Return the (X, Y) coordinate for the center point of the cell that contains the specified text.  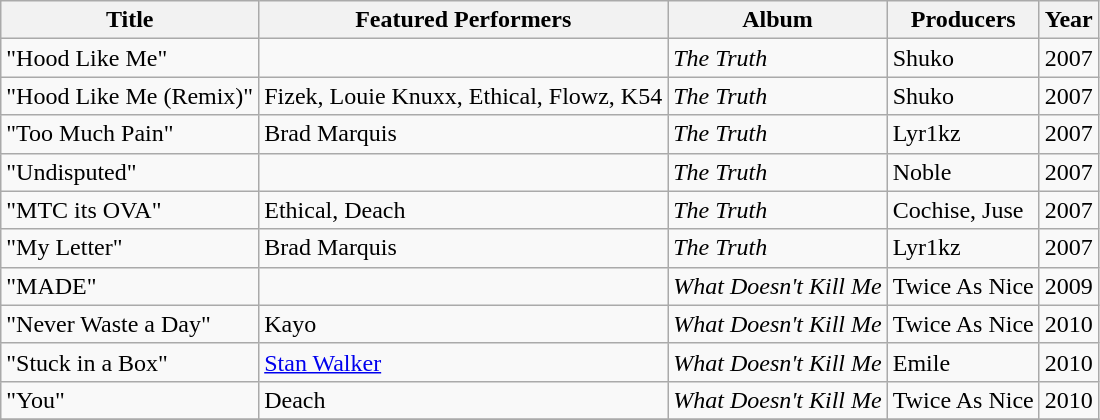
Deach (464, 400)
"MADE" (130, 286)
Featured Performers (464, 20)
"Never Waste a Day" (130, 324)
Noble (963, 172)
"Too Much Pain" (130, 134)
"You" (130, 400)
Emile (963, 362)
Fizek, Louie Knuxx, Ethical, Flowz, K54 (464, 96)
"MTC its OVA" (130, 210)
Kayo (464, 324)
Producers (963, 20)
Ethical, Deach (464, 210)
"My Letter" (130, 248)
"Stuck in a Box" (130, 362)
Album (778, 20)
Stan Walker (464, 362)
Cochise, Juse (963, 210)
"Hood Like Me (Remix)" (130, 96)
"Hood Like Me" (130, 58)
Year (1068, 20)
Title (130, 20)
2009 (1068, 286)
"Undisputed" (130, 172)
